Pinpoint the cell where the given text exists, returning its (x, y) midpoint coordinate. 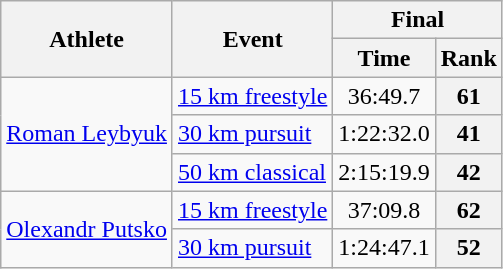
36:49.7 (384, 96)
Time (384, 58)
37:09.8 (384, 210)
Athlete (87, 39)
1:22:32.0 (384, 134)
52 (468, 248)
61 (468, 96)
50 km classical (252, 172)
Roman Leybyuk (87, 134)
42 (468, 172)
62 (468, 210)
1:24:47.1 (384, 248)
Rank (468, 58)
2:15:19.9 (384, 172)
Olexandr Putsko (87, 229)
41 (468, 134)
Final (418, 20)
Event (252, 39)
